Output the [x, y] coordinate of the center of the cell containing the given text.  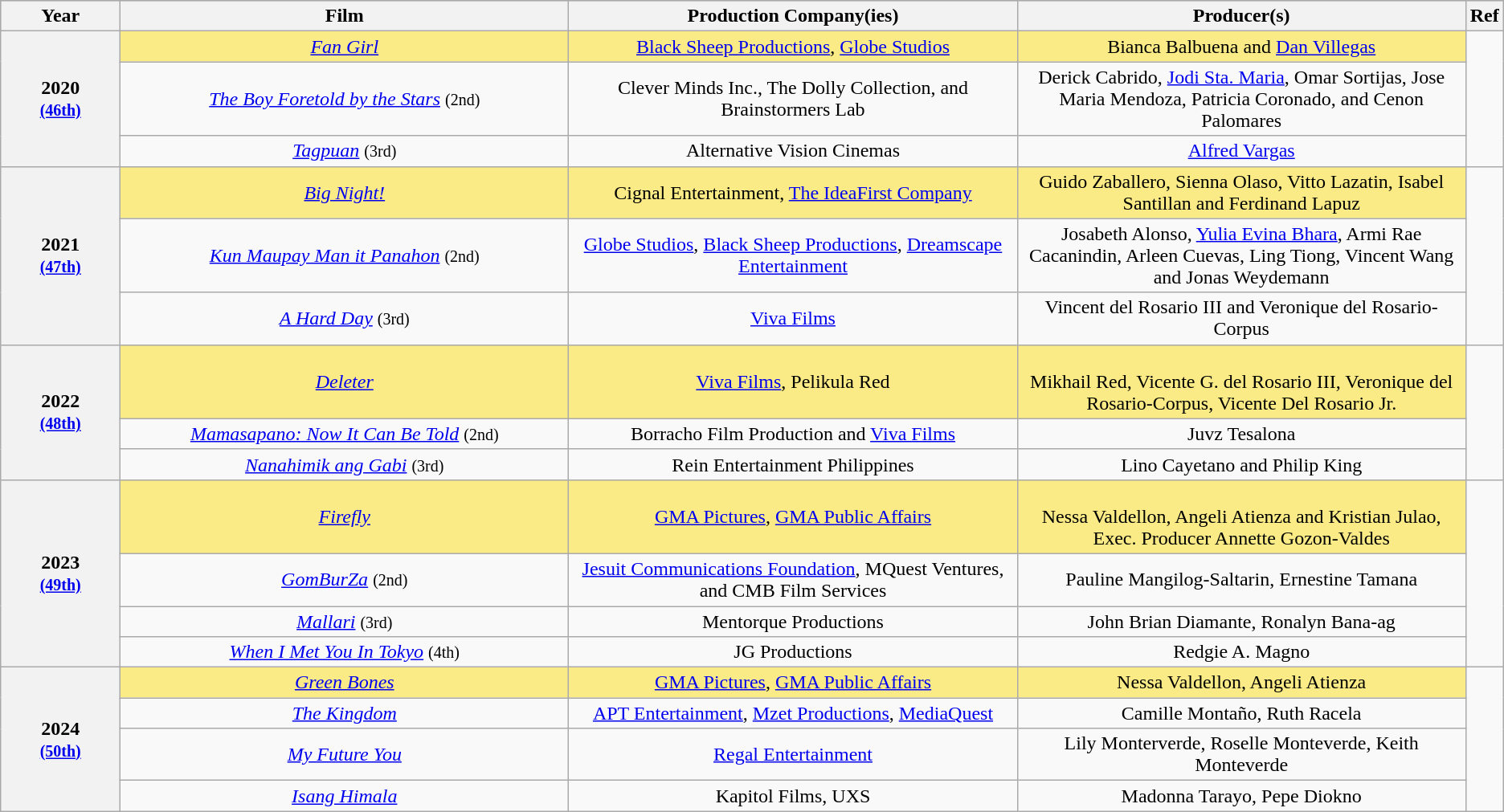
Viva Films [793, 318]
A Hard Day (3rd) [345, 318]
2020 (46th) [61, 99]
Nessa Valdellon, Angeli Atienza [1241, 683]
Lily Monterverde, Roselle Monteverde, Keith Monteverde [1241, 755]
Green Bones [345, 683]
Alternative Vision Cinemas [793, 151]
Borracho Film Production and Viva Films [793, 434]
Bianca Balbuena and Dan Villegas [1241, 47]
Film [345, 16]
Jesuit Communications Foundation, MQuest Ventures, and CMB Film Services [793, 580]
Mallari (3rd) [345, 621]
Isang Himala [345, 796]
Year [61, 16]
The Kingdom [345, 713]
Ref [1485, 16]
Deleter [345, 382]
Mikhail Red, Vicente G. del Rosario III, Veronique del Rosario-Corpus, Vicente Del Rosario Jr. [1241, 382]
The Boy Foretold by the Stars (2nd) [345, 99]
Derick Cabrido, Jodi Sta. Maria, Omar Sortijas, Jose Maria Mendoza, Patricia Coronado, and Cenon Palomares [1241, 99]
Nessa Valdellon, Angeli Atienza and Kristian Julao, Exec. Producer Annette Gozon-Valdes [1241, 516]
Juvz Tesalona [1241, 434]
Fan Girl [345, 47]
2022 (48th) [61, 412]
Black Sheep Productions, Globe Studios [793, 47]
Madonna Tarayo, Pepe Diokno [1241, 796]
JG Productions [793, 652]
2024 (50th) [61, 739]
2023 (49th) [61, 573]
Vincent del Rosario III and Veronique del Rosario-Corpus [1241, 318]
Big Night! [345, 193]
Producer(s) [1241, 16]
My Future You [345, 755]
GomBurZa (2nd) [345, 580]
Redgie A. Magno [1241, 652]
Josabeth Alonso, Yulia Evina Bhara, Armi Rae Cacanindin, Arleen Cuevas, Ling Tiong, Vincent Wang and Jonas Weydemann [1241, 255]
Mamasapano: Now It Can Be Told (2nd) [345, 434]
Kapitol Films, UXS [793, 796]
Clever Minds Inc., The Dolly Collection, and Brainstormers Lab [793, 99]
Nanahimik ang Gabi (3rd) [345, 464]
Alfred Vargas [1241, 151]
Lino Cayetano and Philip King [1241, 464]
APT Entertainment, Mzet Productions, MediaQuest [793, 713]
Pauline Mangilog-Saltarin, Ernestine Tamana [1241, 580]
Cignal Entertainment, The IdeaFirst Company [793, 193]
Production Company(ies) [793, 16]
John Brian Diamante, Ronalyn Bana-ag [1241, 621]
When I Met You In Tokyo (4th) [345, 652]
Kun Maupay Man it Panahon (2nd) [345, 255]
Rein Entertainment Philippines [793, 464]
Viva Films, Pelikula Red [793, 382]
Globe Studios, Black Sheep Productions, Dreamscape Entertainment [793, 255]
Guido Zaballero, Sienna Olaso, Vitto Lazatin, Isabel Santillan and Ferdinand Lapuz [1241, 193]
Camille Montaño, Ruth Racela [1241, 713]
Regal Entertainment [793, 755]
Tagpuan (3rd) [345, 151]
Mentorque Productions [793, 621]
Firefly [345, 516]
2021 (47th) [61, 255]
